Identify which cell holds the provided text, then report its (X, Y) central coordinate. 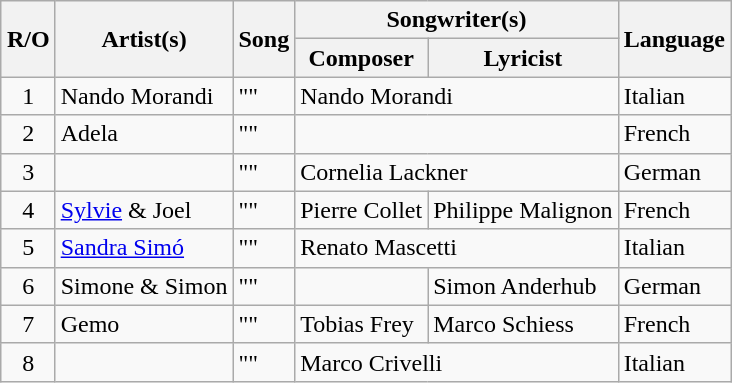
Renato Mascetti (456, 248)
Sandra Simó (144, 248)
2 (28, 134)
Pierre Collet (362, 210)
Simon Anderhub (523, 286)
8 (28, 362)
Artist(s) (144, 39)
Simone & Simon (144, 286)
Tobias Frey (362, 324)
Songwriter(s) (456, 20)
Language (674, 39)
5 (28, 248)
Cornelia Lackner (456, 172)
Marco Schiess (523, 324)
Sylvie & Joel (144, 210)
Song (264, 39)
4 (28, 210)
1 (28, 96)
Adela (144, 134)
Philippe Malignon (523, 210)
Composer (362, 58)
Gemo (144, 324)
3 (28, 172)
Marco Crivelli (456, 362)
Lyricist (523, 58)
6 (28, 286)
7 (28, 324)
R/O (28, 39)
